Pinpoint the cell where the given text exists, returning its [x, y] midpoint coordinate. 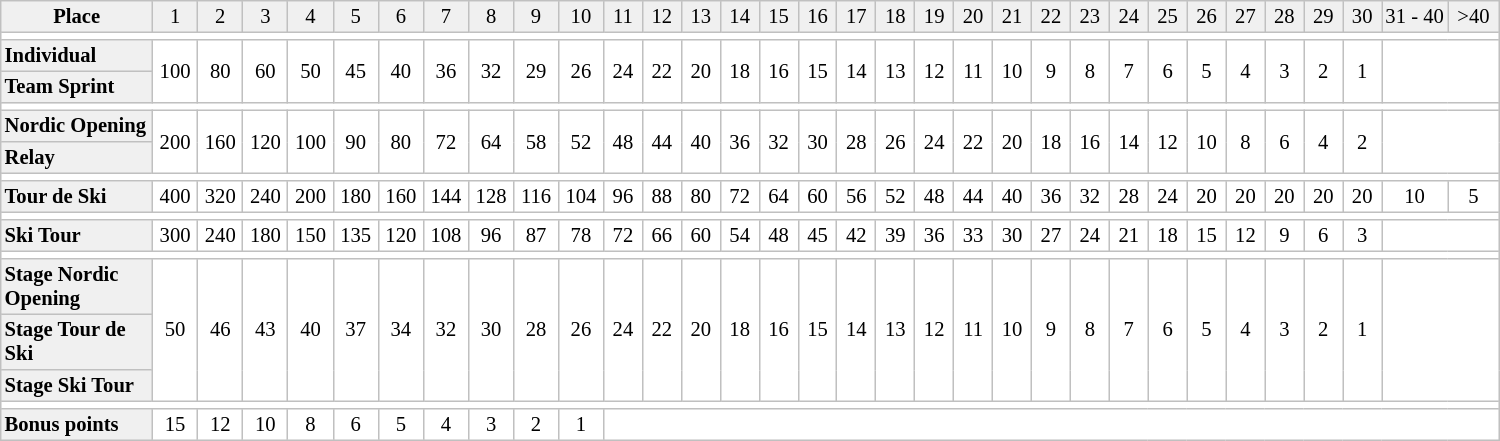
42 [856, 236]
88 [662, 196]
Bonus points [77, 424]
54 [740, 236]
400 [176, 196]
Stage Tour de Ski [77, 342]
320 [220, 196]
128 [490, 196]
Stage Nordic Opening [77, 286]
150 [310, 236]
25 [1168, 16]
66 [662, 236]
37 [356, 329]
144 [446, 196]
Stage Ski Tour [77, 386]
108 [446, 236]
Individual [77, 56]
Place [77, 16]
78 [580, 236]
56 [856, 196]
23 [1090, 16]
58 [536, 142]
31 - 40 [1415, 16]
116 [536, 196]
90 [356, 142]
39 [896, 236]
17 [856, 16]
87 [536, 236]
19 [934, 16]
Ski Tour [77, 236]
104 [580, 196]
33 [974, 236]
Relay [77, 158]
Nordic Opening [77, 126]
46 [220, 329]
Tour de Ski [77, 196]
43 [266, 329]
135 [356, 236]
Team Sprint [77, 87]
300 [176, 236]
34 [400, 329]
>40 [1474, 16]
